Return [x, y] of the center of cell containing provided text 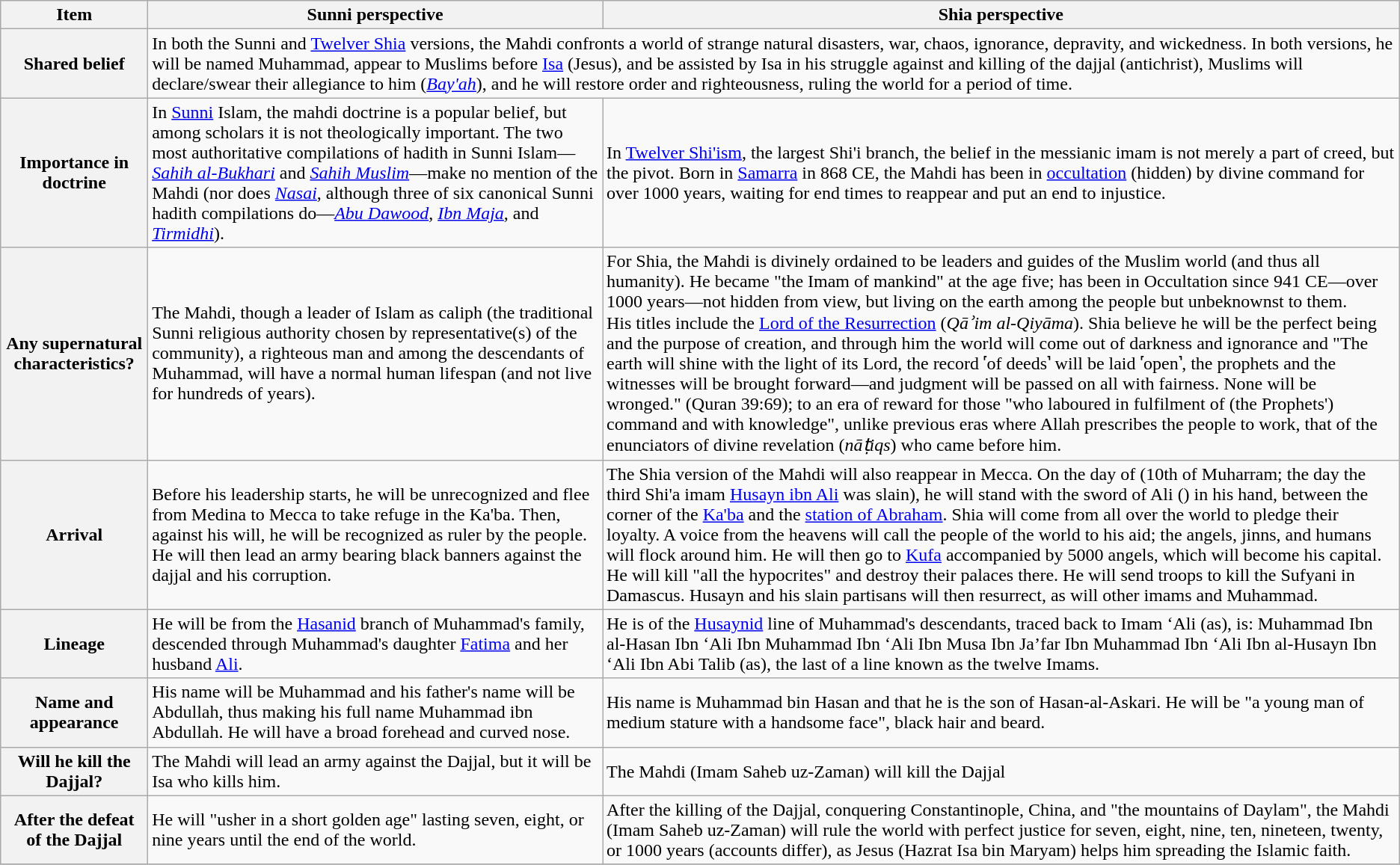
Importance in doctrine [75, 173]
The Mahdi (Imam Saheb uz-Zaman) will kill the Dajjal [1001, 772]
The Mahdi will lead an army against the Dajjal, but it will be Isa who kills him. [375, 772]
He will be from the Hasanid branch of Muhammad's family, descended through Muhammad's daughter Fatima and her husband Ali. [375, 644]
Shared belief [75, 64]
Any supernatural characteristics? [75, 354]
He will "usher in a short golden age" lasting seven, eight, or nine years until the end of the world. [375, 830]
Will he kill the Dajjal? [75, 772]
Sunni perspective [375, 15]
Arrival [75, 535]
After the defeat of the Dajjal [75, 830]
Item [75, 15]
Name and appearance [75, 712]
Shia perspective [1001, 15]
Lineage [75, 644]
